For the text-containing cell, return its midpoint in (x, y) coordinate format. 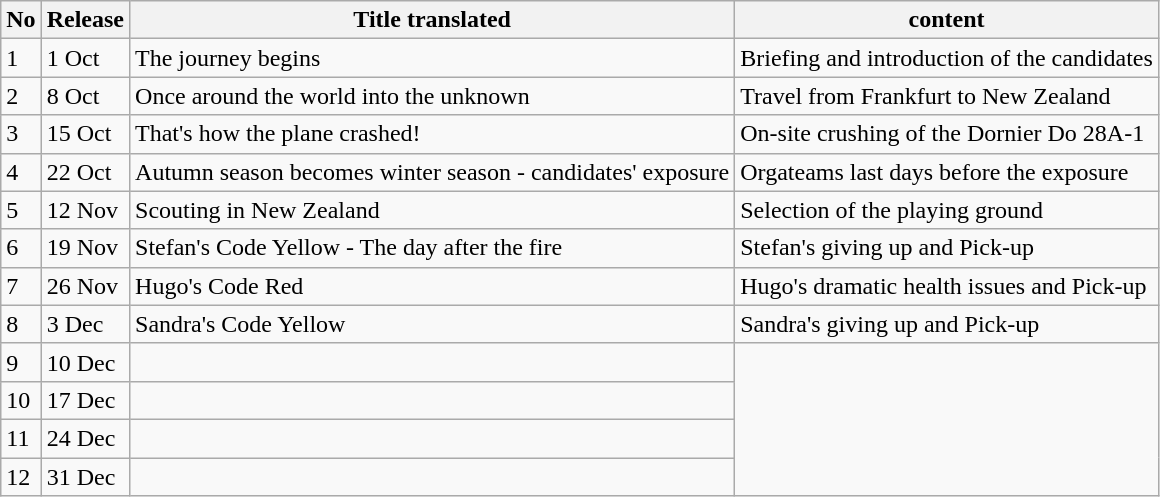
Autumn season becomes winter season - candidates' exposure (432, 172)
Stefan's giving up and Pick-up (947, 248)
Scouting in New Zealand (432, 210)
Hugo's dramatic health issues and Pick-up (947, 286)
8 (21, 324)
15 Oct (85, 134)
9 (21, 362)
The journey begins (432, 58)
6 (21, 248)
Release (85, 20)
Hugo's Code Red (432, 286)
8 Oct (85, 96)
Once around the world into the unknown (432, 96)
5 (21, 210)
24 Dec (85, 438)
Briefing and introduction of the candidates (947, 58)
That's how the plane crashed! (432, 134)
3 (21, 134)
10 (21, 400)
10 Dec (85, 362)
4 (21, 172)
Title translated (432, 20)
12 (21, 477)
Travel from Frankfurt to New Zealand (947, 96)
12 Nov (85, 210)
Selection of the playing ground (947, 210)
19 Nov (85, 248)
7 (21, 286)
On-site crushing of the Dornier Do 28A-1 (947, 134)
3 Dec (85, 324)
1 (21, 58)
Sandra's giving up and Pick-up (947, 324)
26 Nov (85, 286)
content (947, 20)
Orgateams last days before the exposure (947, 172)
31 Dec (85, 477)
11 (21, 438)
1 Oct (85, 58)
22 Oct (85, 172)
2 (21, 96)
Stefan's Code Yellow - The day after the fire (432, 248)
17 Dec (85, 400)
Sandra's Code Yellow (432, 324)
No (21, 20)
